Detect which cell encompasses the target text, then output its (X, Y) center coordinate. 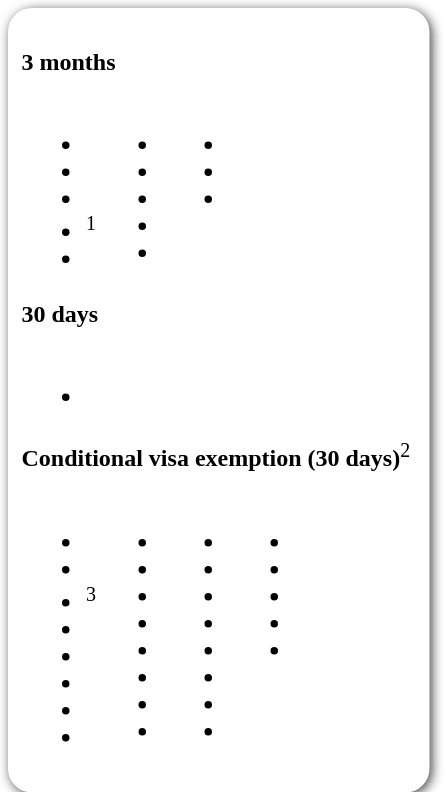
3 months 1 30 days Conditional visa exemption (30 days)2 3 (216, 400)
1 (60, 188)
3 (60, 625)
